Extract the (x, y) coordinate from the center of the cell holding the provided text.  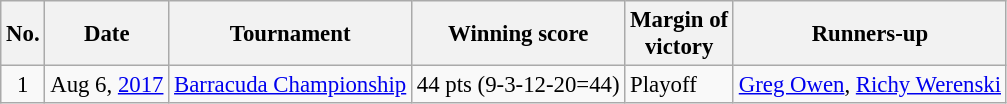
Aug 6, 2017 (107, 85)
1 (23, 85)
Runners-up (870, 34)
Margin ofvictory (680, 34)
Playoff (680, 85)
Date (107, 34)
Tournament (290, 34)
Barracuda Championship (290, 85)
Greg Owen, Richy Werenski (870, 85)
44 pts (9-3-12-20=44) (518, 85)
No. (23, 34)
Winning score (518, 34)
